Capture the cell that displays the provided text and extract its (X, Y) central coordinate. 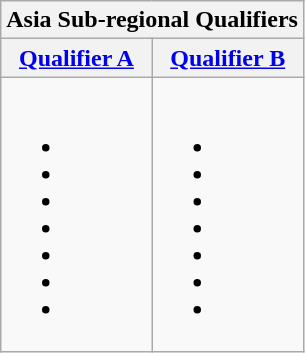
Qualifier A (76, 58)
Asia Sub-regional Qualifiers (152, 20)
Qualifier B (228, 58)
